Extract the (x, y) coordinate from the center of the cell holding the provided text.  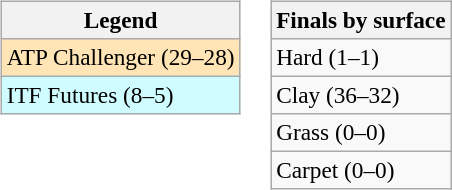
Grass (0–0) (361, 133)
Hard (1–1) (361, 57)
Clay (36–32) (361, 95)
ITF Futures (8–5) (120, 95)
Finals by surface (361, 20)
ATP Challenger (29–28) (120, 57)
Legend (120, 20)
Carpet (0–0) (361, 171)
